From the cell containing the given text, extract its center point as [x, y] coordinate. 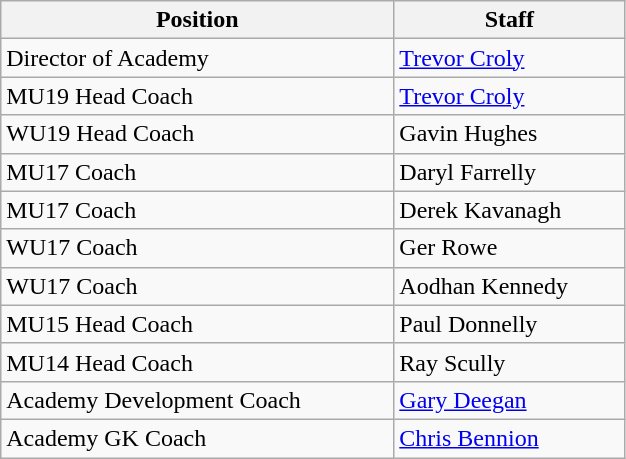
Ray Scully [510, 362]
Staff [510, 20]
Chris Bennion [510, 438]
Paul Donnelly [510, 324]
Daryl Farrelly [510, 172]
WU19 Head Coach [198, 134]
Position [198, 20]
Ger Rowe [510, 248]
Gary Deegan [510, 400]
Derek Kavanagh [510, 210]
MU15 Head Coach [198, 324]
Aodhan Kennedy [510, 286]
MU14 Head Coach [198, 362]
MU19 Head Coach [198, 96]
Academy GK Coach [198, 438]
Academy Development Coach [198, 400]
Director of Academy [198, 58]
Gavin Hughes [510, 134]
